Find where the given text appears and provide that cell's center as (X, Y) coordinate. 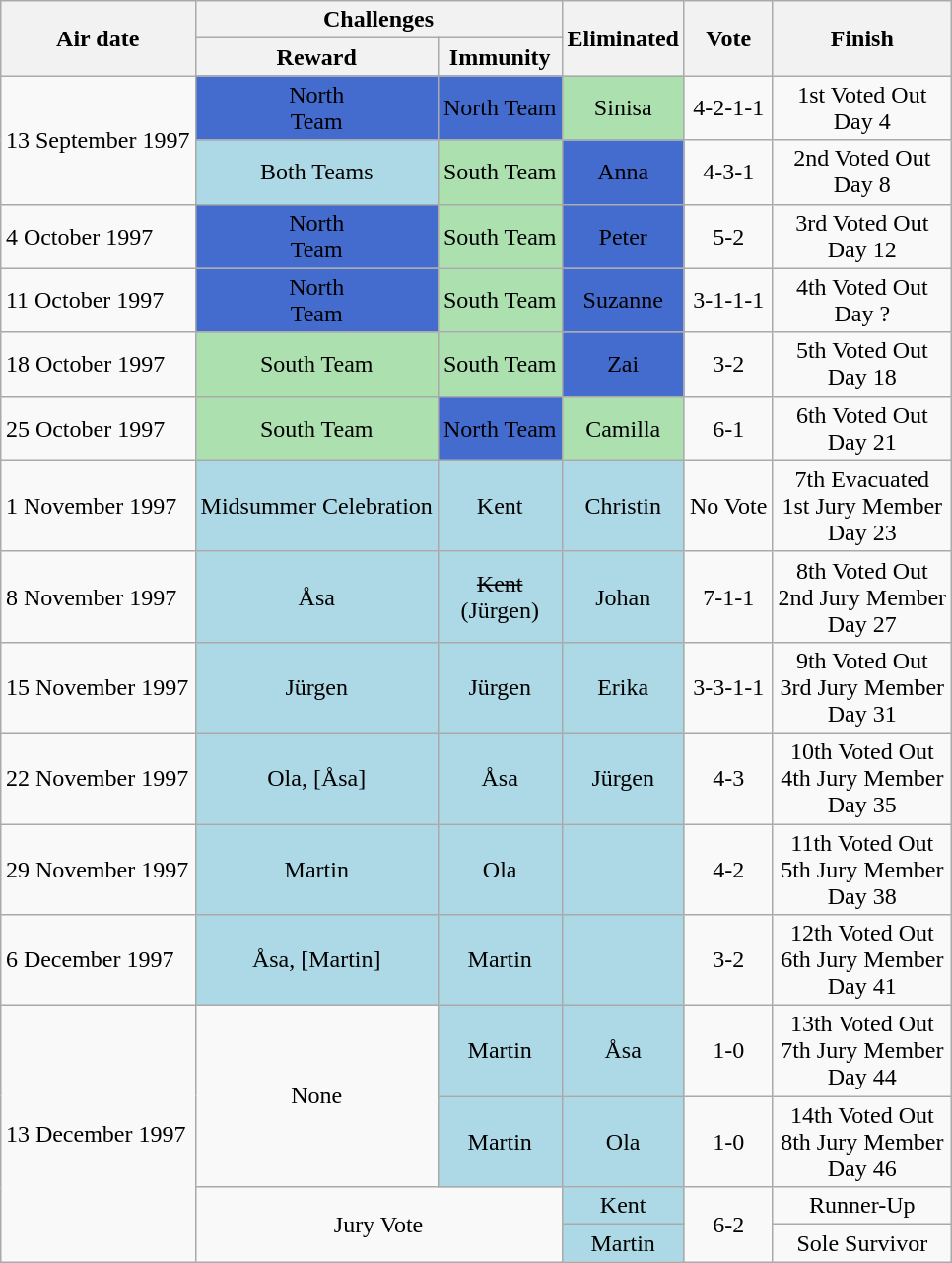
11th Voted Out5th Jury MemberDay 38 (862, 870)
18 October 1997 (98, 365)
13 September 1997 (98, 140)
Both Teams (316, 172)
Suzanne (623, 300)
3rd Voted OutDay 12 (862, 237)
4-3 (728, 778)
3-3-1-1 (728, 687)
Zai (623, 365)
6 December 1997 (98, 960)
14th Voted Out8th Jury MemberDay 46 (862, 1142)
Challenges (378, 20)
Christin (623, 506)
4-3-1 (728, 172)
No Vote (728, 506)
Immunity (500, 57)
15 November 1997 (98, 687)
Reward (316, 57)
Air date (98, 38)
3-1-1-1 (728, 300)
25 October 1997 (98, 428)
Sinisa (623, 108)
13 December 1997 (98, 1134)
Kent(Jürgen) (500, 596)
Åsa, [Martin] (316, 960)
11 October 1997 (98, 300)
Johan (623, 596)
9th Voted Out3rd Jury MemberDay 31 (862, 687)
Eliminated (623, 38)
None (316, 1096)
8th Voted Out2nd Jury MemberDay 27 (862, 596)
29 November 1997 (98, 870)
13th Voted Out7th Jury MemberDay 44 (862, 1051)
Jury Vote (378, 1225)
6-1 (728, 428)
7-1-1 (728, 596)
2nd Voted OutDay 8 (862, 172)
1 November 1997 (98, 506)
6th Voted OutDay 21 (862, 428)
Sole Survivor (862, 1243)
Camilla (623, 428)
8 November 1997 (98, 596)
Ola, [Åsa] (316, 778)
Erika (623, 687)
Midsummer Celebration (316, 506)
1st Voted OutDay 4 (862, 108)
6-2 (728, 1225)
10th Voted Out4th Jury MemberDay 35 (862, 778)
7th Evacuated1st Jury MemberDay 23 (862, 506)
4th Voted OutDay ? (862, 300)
4 October 1997 (98, 237)
4-2-1-1 (728, 108)
Anna (623, 172)
22 November 1997 (98, 778)
5-2 (728, 237)
Finish (862, 38)
Runner-Up (862, 1206)
Vote (728, 38)
Peter (623, 237)
12th Voted Out6th Jury MemberDay 41 (862, 960)
4-2 (728, 870)
5th Voted OutDay 18 (862, 365)
